From the cell containing the given text, extract its center point as (x, y) coordinate. 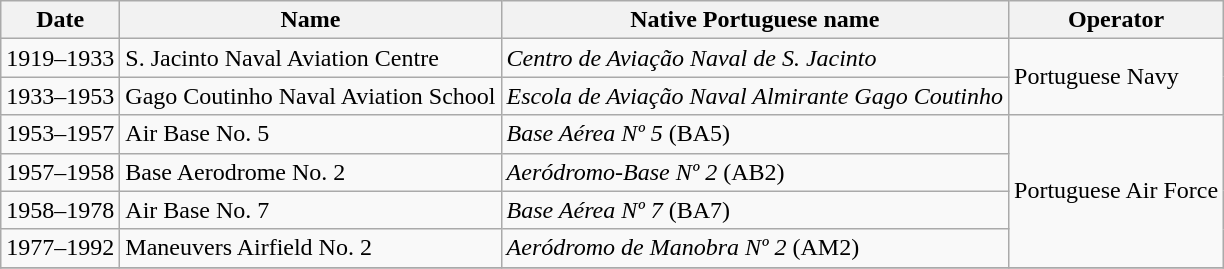
Aeródromo de Manobra Nº 2 (AM2) (754, 248)
Date (60, 20)
1977–1992 (60, 248)
Name (310, 20)
1953–1957 (60, 134)
Portuguese Air Force (1116, 191)
Maneuvers Airfield No. 2 (310, 248)
Base Aerodrome No. 2 (310, 172)
Centro de Aviação Naval de S. Jacinto (754, 58)
Base Aérea Nº 5 (BA5) (754, 134)
Portuguese Navy (1116, 77)
Base Aérea Nº 7 (BA7) (754, 210)
Gago Coutinho Naval Aviation School (310, 96)
1957–1958 (60, 172)
Air Base No. 5 (310, 134)
1933–1953 (60, 96)
Operator (1116, 20)
Aeródromo-Base Nº 2 (AB2) (754, 172)
Escola de Aviação Naval Almirante Gago Coutinho (754, 96)
Air Base No. 7 (310, 210)
S. Jacinto Naval Aviation Centre (310, 58)
Native Portuguese name (754, 20)
1958–1978 (60, 210)
1919–1933 (60, 58)
